Find where the given text appears and provide that cell's center as (X, Y) coordinate. 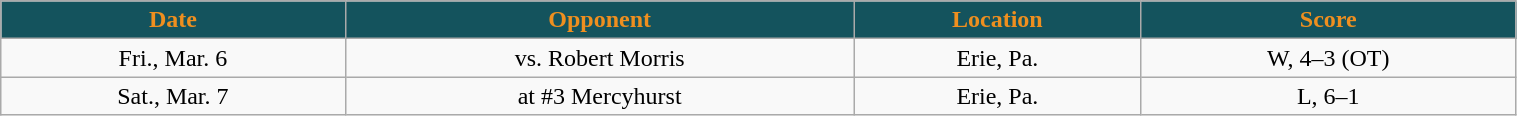
Opponent (600, 20)
Sat., Mar. 7 (173, 96)
vs. Robert Morris (600, 58)
Location (997, 20)
at #3 Mercyhurst (600, 96)
Fri., Mar. 6 (173, 58)
L, 6–1 (1328, 96)
Date (173, 20)
Score (1328, 20)
W, 4–3 (OT) (1328, 58)
